Locate the cell with the specified text and output its [x, y] center coordinate. 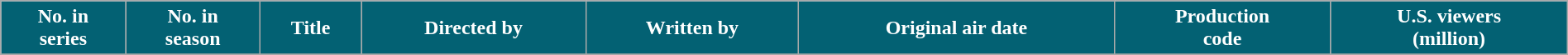
Directed by [473, 28]
Original air date [956, 28]
U.S. viewers(million) [1449, 28]
Written by [692, 28]
No. inseason [193, 28]
No. inseries [63, 28]
Title [310, 28]
Productioncode [1222, 28]
